Capture the cell that displays the provided text and extract its [X, Y] central coordinate. 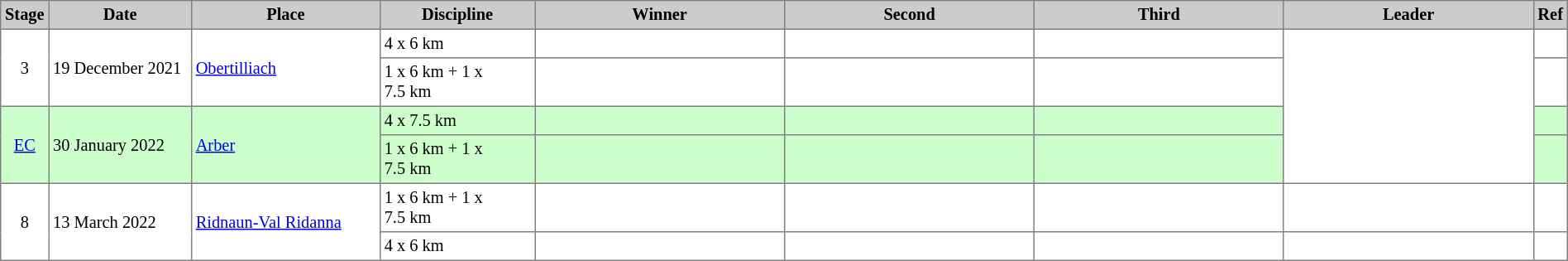
19 December 2021 [121, 68]
8 [25, 222]
13 March 2022 [121, 222]
30 January 2022 [121, 144]
Discipline [457, 15]
Winner [660, 15]
Third [1159, 15]
Second [910, 15]
Ridnaun-Val Ridanna [285, 222]
Ref [1550, 15]
4 x 7.5 km [457, 120]
Stage [25, 15]
Leader [1408, 15]
3 [25, 68]
Arber [285, 144]
Place [285, 15]
EC [25, 144]
Date [121, 15]
Obertilliach [285, 68]
